Identify which cell holds the provided text, then report its (X, Y) central coordinate. 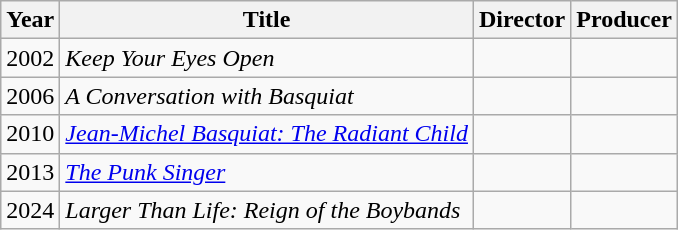
2010 (30, 134)
2024 (30, 210)
Producer (624, 20)
Keep Your Eyes Open (267, 58)
Title (267, 20)
2002 (30, 58)
2013 (30, 172)
A Conversation with Basquiat (267, 96)
2006 (30, 96)
Year (30, 20)
Larger Than Life: Reign of the Boybands (267, 210)
Jean-Michel Basquiat: The Radiant Child (267, 134)
The Punk Singer (267, 172)
Director (522, 20)
